Scan for the cell matching the given text and deliver its [X, Y] coordinate at center. 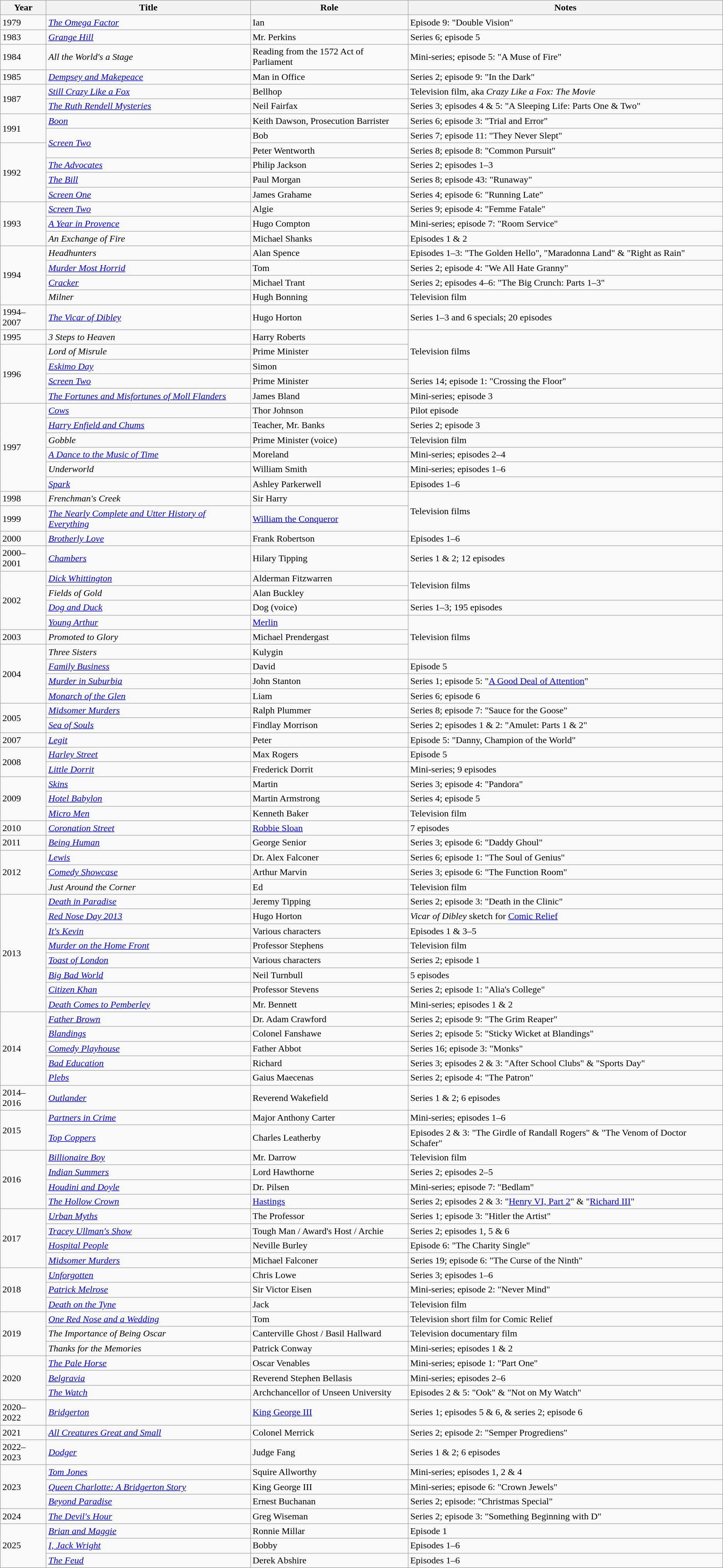
Episodes 1–3: "The Golden Hello", "Maradonna Land" & "Right as Rain" [565, 253]
The Pale Horse [148, 1363]
Lord Hawthorne [329, 1172]
Bridgerton [148, 1412]
Still Crazy Like a Fox [148, 91]
Series 19; episode 6: "The Curse of the Ninth" [565, 1260]
Episodes 2 & 3: "The Girdle of Randall Rogers" & "The Venom of Doctor Schafer" [565, 1137]
Mini-series; episodes 2–4 [565, 455]
Skins [148, 784]
Episodes 1 & 2 [565, 239]
Comedy Playhouse [148, 1048]
Mr. Darrow [329, 1157]
Murder in Suburbia [148, 681]
Greg Wiseman [329, 1516]
Dempsey and Makepeace [148, 77]
2025 [23, 1546]
Liam [329, 696]
1985 [23, 77]
Unforgotten [148, 1275]
1984 [23, 57]
Series 2; episode 3: "Death in the Clinic" [565, 901]
Headhunters [148, 253]
2010 [23, 828]
Neville Burley [329, 1246]
Episode 9: "Double Vision" [565, 22]
Pilot episode [565, 410]
William the Conqueror [329, 519]
Peter [329, 740]
All the World's a Stage [148, 57]
2008 [23, 762]
Series 1–3; 195 episodes [565, 608]
Episode 6: "The Charity Single" [565, 1246]
Dick Whittington [148, 578]
Series 2; episode 9: "The Grim Reaper" [565, 1019]
Legit [148, 740]
John Stanton [329, 681]
Series 6; episode 5 [565, 37]
Harry Roberts [329, 337]
Series 8; episode 8: "Common Pursuit" [565, 150]
Thanks for the Memories [148, 1348]
Mini-series; 9 episodes [565, 769]
2002 [23, 600]
A Dance to the Music of Time [148, 455]
Michael Shanks [329, 239]
Sea of Souls [148, 725]
Dr. Alex Falconer [329, 857]
Television documentary film [565, 1334]
A Year in Provence [148, 224]
Major Anthony Carter [329, 1118]
Notes [565, 8]
Archchancellor of Unseen University [329, 1392]
Cows [148, 410]
Paul Morgan [329, 179]
Series 1; episodes 5 & 6, & series 2; episode 6 [565, 1412]
Jeremy Tipping [329, 901]
Ashley Parkerwell [329, 484]
One Red Nose and a Wedding [148, 1319]
Dog (voice) [329, 608]
1991 [23, 128]
Year [23, 8]
Hospital People [148, 1246]
Billionaire Boy [148, 1157]
2016 [23, 1179]
Series 4; episode 6: "Running Late" [565, 194]
2017 [23, 1238]
Bob [329, 135]
2003 [23, 637]
Dodger [148, 1452]
Series 1 & 2; 12 episodes [565, 558]
I, Jack Wright [148, 1546]
2020–2022 [23, 1412]
Jack [329, 1304]
2019 [23, 1334]
Hastings [329, 1202]
1994–2007 [23, 317]
2005 [23, 718]
Boon [148, 121]
Indian Summers [148, 1172]
Young Arthur [148, 622]
Mr. Bennett [329, 1004]
2015 [23, 1130]
Father Abbot [329, 1048]
Series 3; episodes 2 & 3: "After School Clubs" & "Sports Day" [565, 1063]
The Ruth Rendell Mysteries [148, 106]
Bobby [329, 1546]
Series 2; episodes 1, 5 & 6 [565, 1231]
Series 6; episode 1: "The Soul of Genius" [565, 857]
Coronation Street [148, 828]
William Smith [329, 469]
Kenneth Baker [329, 813]
Reverend Stephen Bellasis [329, 1378]
2024 [23, 1516]
1995 [23, 337]
Ernest Buchanan [329, 1502]
Ronnie Millar [329, 1531]
Red Nose Day 2013 [148, 916]
Canterville Ghost / Basil Hallward [329, 1334]
The Importance of Being Oscar [148, 1334]
Houdini and Doyle [148, 1187]
Top Coppers [148, 1137]
Underworld [148, 469]
The Vicar of Dibley [148, 317]
Milner [148, 297]
Little Dorrit [148, 769]
Series 2; episode 4: "The Patron" [565, 1078]
Death in Paradise [148, 901]
Hugo Compton [329, 224]
Gobble [148, 440]
Series 2; episodes 1 & 2: "Amulet: Parts 1 & 2" [565, 725]
Series 2; episode 5: "Sticky Wicket at Blandings" [565, 1034]
Martin [329, 784]
Series 2; episode 1 [565, 960]
1987 [23, 99]
The Watch [148, 1392]
Cracker [148, 283]
Comedy Showcase [148, 872]
Murder on the Home Front [148, 946]
2020 [23, 1378]
Neil Fairfax [329, 106]
The Professor [329, 1216]
George Senior [329, 843]
Bellhop [329, 91]
Tom Jones [148, 1472]
1983 [23, 37]
The Devil's Hour [148, 1516]
Series 2; episode 2: "Semper Progrediens" [565, 1433]
Richard [329, 1063]
Tough Man / Award's Host / Archie [329, 1231]
Episode 5: "Danny, Champion of the World" [565, 740]
1994 [23, 275]
David [329, 666]
Series 3; episodes 4 & 5: "A Sleeping Life: Parts One & Two" [565, 106]
Peter Wentworth [329, 150]
Findlay Morrison [329, 725]
An Exchange of Fire [148, 239]
Series 3; episode 4: "Pandora" [565, 784]
Patrick Melrose [148, 1290]
Charles Leatherby [329, 1137]
Family Business [148, 666]
Alan Spence [329, 253]
The Hollow Crown [148, 1202]
Mini-series; episode 3 [565, 396]
Outlander [148, 1098]
Series 2; episode: "Christmas Special" [565, 1502]
Harry Enfield and Chums [148, 425]
Series 2; episode 4: "We All Hate Granny" [565, 268]
The Feud [148, 1560]
Martin Armstrong [329, 799]
Television film, aka Crazy Like a Fox: The Movie [565, 91]
Series 8; episode 43: "Runaway" [565, 179]
2013 [23, 953]
Series 2; episode 3: "Something Beginning with D" [565, 1516]
Series 3; episode 6: "The Function Room" [565, 872]
2007 [23, 740]
Series 4; episode 5 [565, 799]
5 episodes [565, 975]
Reverend Wakefield [329, 1098]
Father Brown [148, 1019]
Series 2; episodes 2 & 3: "Henry VI, Part 2" & "Richard III" [565, 1202]
Murder Most Horrid [148, 268]
2023 [23, 1487]
Episodes 2 & 5: "Ook" & "Not on My Watch" [565, 1392]
Urban Myths [148, 1216]
Series 2; episodes 2–5 [565, 1172]
Dr. Adam Crawford [329, 1019]
2000–2001 [23, 558]
Role [329, 8]
2011 [23, 843]
2014–2016 [23, 1098]
Frank Robertson [329, 538]
Series 2; episode 3 [565, 425]
Blandings [148, 1034]
Mini-series; episode 7: "Room Service" [565, 224]
Robbie Sloan [329, 828]
Ed [329, 887]
Moreland [329, 455]
The Nearly Complete and Utter History of Everything [148, 519]
2022–2023 [23, 1452]
2009 [23, 799]
Series 2; episode 1: "Alia's College" [565, 990]
Brotherly Love [148, 538]
Partners in Crime [148, 1118]
Big Bad World [148, 975]
Title [148, 8]
Mini-series; episodes 1, 2 & 4 [565, 1472]
1992 [23, 172]
2012 [23, 872]
Harley Street [148, 755]
James Grahame [329, 194]
Mini-series; episode 6: "Crown Jewels" [565, 1487]
Screen One [148, 194]
Micro Men [148, 813]
7 episodes [565, 828]
Dr. Pilsen [329, 1187]
Belgravia [148, 1378]
Series 6; episode 6 [565, 696]
The Omega Factor [148, 22]
Sir Harry [329, 499]
Series 9; episode 4: "Femme Fatale" [565, 209]
Max Rogers [329, 755]
Teacher, Mr. Banks [329, 425]
Series 2; episode 9: "In the Dark" [565, 77]
Brian and Maggie [148, 1531]
Sir Victor Eisen [329, 1290]
Prime Minister (voice) [329, 440]
1996 [23, 374]
Keith Dawson, Prosecution Barrister [329, 121]
Arthur Marvin [329, 872]
1979 [23, 22]
Spark [148, 484]
Thor Johnson [329, 410]
All Creatures Great and Small [148, 1433]
2021 [23, 1433]
Mini-series; episode 1: "Part One" [565, 1363]
Algie [329, 209]
Citizen Khan [148, 990]
Professor Stevens [329, 990]
2000 [23, 538]
1998 [23, 499]
Merlin [329, 622]
Series 1–3 and 6 specials; 20 episodes [565, 317]
2018 [23, 1290]
Just Around the Corner [148, 887]
Vicar of Dibley sketch for Comic Relief [565, 916]
Series 14; episode 1: "Crossing the Floor" [565, 381]
The Advocates [148, 165]
Series 2; episodes 1–3 [565, 165]
Promoted to Glory [148, 637]
Episodes 1 & 3–5 [565, 931]
Reading from the 1572 Act of Parliament [329, 57]
Colonel Merrick [329, 1433]
Michael Trant [329, 283]
2004 [23, 674]
Frenchman's Creek [148, 499]
Mini-series; episode 5: "A Muse of Fire" [565, 57]
Ralph Plummer [329, 711]
Series 8; episode 7: "Sauce for the Goose" [565, 711]
Mini-series; episode 2: "Never Mind" [565, 1290]
James Bland [329, 396]
Lord of Misrule [148, 352]
Hilary Tipping [329, 558]
Being Human [148, 843]
Judge Fang [329, 1452]
Chambers [148, 558]
Frederick Dorrit [329, 769]
Mr. Perkins [329, 37]
Eskimo Day [148, 366]
Oscar Venables [329, 1363]
Chris Lowe [329, 1275]
Michael Prendergast [329, 637]
Lewis [148, 857]
The Bill [148, 179]
Beyond Paradise [148, 1502]
Tracey Ullman's Show [148, 1231]
Plebs [148, 1078]
Derek Abshire [329, 1560]
Squire Allworthy [329, 1472]
Hotel Babylon [148, 799]
Monarch of the Glen [148, 696]
Michael Falconer [329, 1260]
Alan Buckley [329, 593]
Series 2; episodes 4–6: "The Big Crunch: Parts 1–3" [565, 283]
Man in Office [329, 77]
Bad Education [148, 1063]
Series 6; episode 3: "Trial and Error" [565, 121]
Professor Stephens [329, 946]
Series 7; episode 11: "They Never Slept" [565, 135]
Neil Turnbull [329, 975]
Gaius Maecenas [329, 1078]
Alderman Fitzwarren [329, 578]
1997 [23, 447]
1993 [23, 224]
Colonel Fanshawe [329, 1034]
Dog and Duck [148, 608]
Hugh Bonning [329, 297]
3 Steps to Heaven [148, 337]
Episode 1 [565, 1531]
Series 1; episode 5: "A Good Deal of Attention" [565, 681]
Mini-series; episodes 2–6 [565, 1378]
Patrick Conway [329, 1348]
Series 3; episode 6: "Daddy Ghoul" [565, 843]
Simon [329, 366]
Queen Charlotte: A Bridgerton Story [148, 1487]
Philip Jackson [329, 165]
Grange Hill [148, 37]
Toast of London [148, 960]
The Fortunes and Misfortunes of Moll Flanders [148, 396]
Fields of Gold [148, 593]
Series 3; episodes 1–6 [565, 1275]
It's Kevin [148, 931]
Television short film for Comic Relief [565, 1319]
Three Sisters [148, 652]
2014 [23, 1048]
Kulygin [329, 652]
Mini-series; episode 7: "Bedlam" [565, 1187]
Series 1; episode 3: "Hitler the Artist" [565, 1216]
Death on the Tyne [148, 1304]
Death Comes to Pemberley [148, 1004]
Ian [329, 22]
1999 [23, 519]
Series 16; episode 3: "Monks" [565, 1048]
